Detect which cell encompasses the target text, then output its (X, Y) center coordinate. 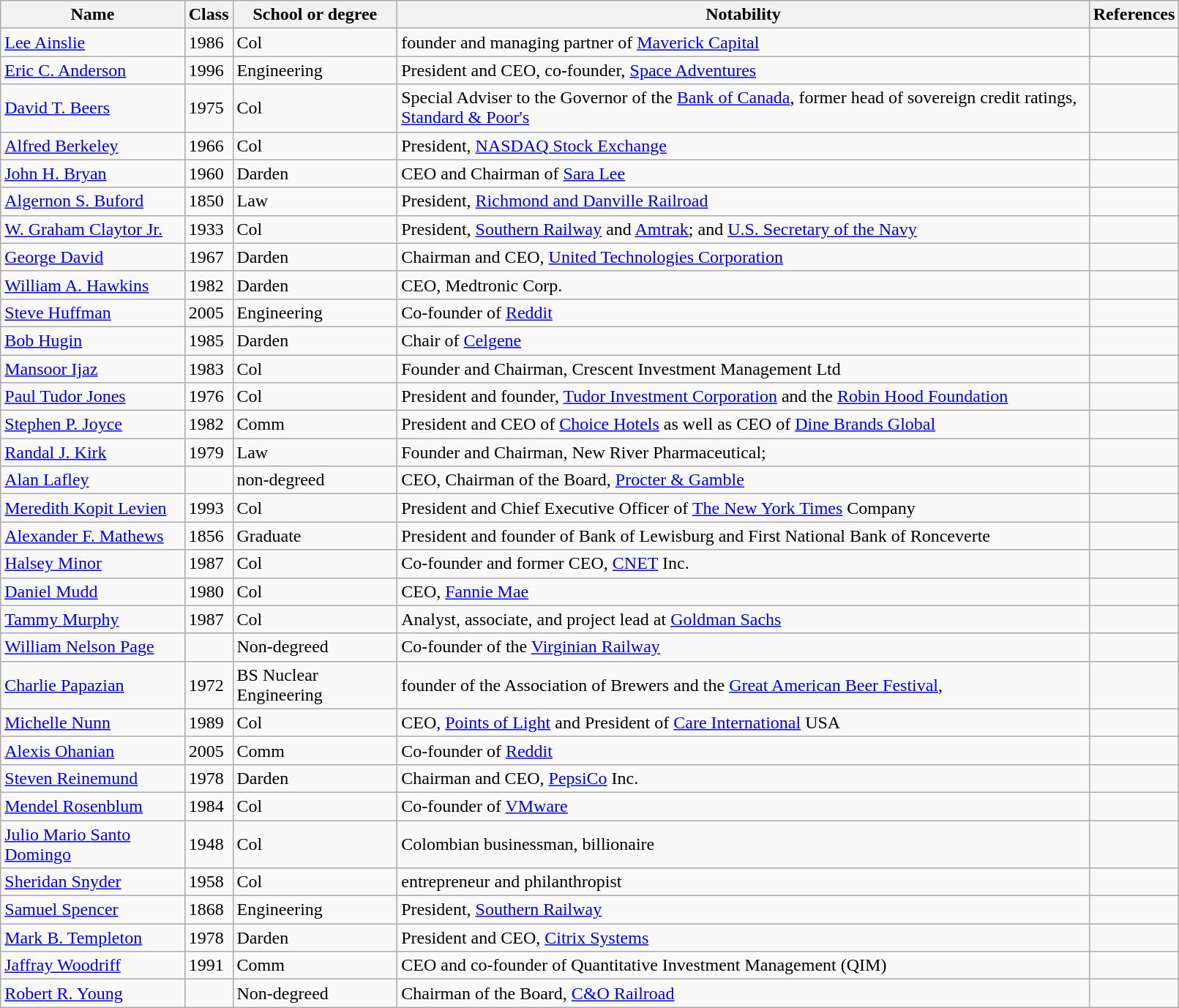
President, NASDAQ Stock Exchange (744, 146)
entrepreneur and philanthropist (744, 882)
Sheridan Snyder (93, 882)
Mansoor Ijaz (93, 368)
Colombian businessman, billionaire (744, 843)
President and founder of Bank of Lewisburg and First National Bank of Ronceverte (744, 536)
President, Southern Railway and Amtrak; and U.S. Secretary of the Navy (744, 229)
Alexis Ohanian (93, 750)
1983 (209, 368)
1966 (209, 146)
founder and managing partner of Maverick Capital (744, 42)
President and CEO of Choice Hotels as well as CEO of Dine Brands Global (744, 425)
W. Graham Claytor Jr. (93, 229)
Chair of Celgene (744, 340)
Robert R. Young (93, 993)
1967 (209, 257)
Daniel Mudd (93, 591)
Co-founder of VMware (744, 806)
Name (93, 15)
Alexander F. Mathews (93, 536)
Lee Ainslie (93, 42)
1975 (209, 108)
Class (209, 15)
Mark B. Templeton (93, 938)
CEO, Fannie Mae (744, 591)
1996 (209, 70)
1960 (209, 173)
Co-founder of the Virginian Railway (744, 647)
Samuel Spencer (93, 910)
Founder and Chairman, New River Pharmaceutical; (744, 452)
1985 (209, 340)
Special Adviser to the Governor of the Bank of Canada, former head of sovereign credit ratings, Standard & Poor's (744, 108)
1979 (209, 452)
References (1134, 15)
Paul Tudor Jones (93, 397)
1856 (209, 536)
1958 (209, 882)
Bob Hugin (93, 340)
1980 (209, 591)
Stephen P. Joyce (93, 425)
Alfred Berkeley (93, 146)
1993 (209, 508)
William A. Hawkins (93, 285)
Jaffray Woodriff (93, 966)
Co-founder and former CEO, CNET Inc. (744, 564)
President, Richmond and Danville Railroad (744, 201)
Mendel Rosenblum (93, 806)
Graduate (315, 536)
School or degree (315, 15)
1986 (209, 42)
Meredith Kopit Levien (93, 508)
1991 (209, 966)
Charlie Papazian (93, 685)
Steven Reinemund (93, 778)
President and CEO, co-founder, Space Adventures (744, 70)
David T. Beers (93, 108)
Founder and Chairman, Crescent Investment Management Ltd (744, 368)
Chairman and CEO, PepsiCo Inc. (744, 778)
1976 (209, 397)
Analyst, associate, and project lead at Goldman Sachs (744, 619)
William Nelson Page (93, 647)
Chairman and CEO, United Technologies Corporation (744, 257)
CEO, Medtronic Corp. (744, 285)
Tammy Murphy (93, 619)
George David (93, 257)
Algernon S. Buford (93, 201)
CEO, Points of Light and President of Care International USA (744, 723)
CEO and co-founder of Quantitative Investment Management (QIM) (744, 966)
President and founder, Tudor Investment Corporation and the Robin Hood Foundation (744, 397)
Steve Huffman (93, 313)
Julio Mario Santo Domingo (93, 843)
Eric C. Anderson (93, 70)
1933 (209, 229)
1989 (209, 723)
BS Nuclear Engineering (315, 685)
Chairman of the Board, C&O Railroad (744, 993)
CEO, Chairman of the Board, Procter & Gamble (744, 480)
1948 (209, 843)
Michelle Nunn (93, 723)
Halsey Minor (93, 564)
1984 (209, 806)
Alan Lafley (93, 480)
CEO and Chairman of Sara Lee (744, 173)
1868 (209, 910)
founder of the Association of Brewers and the Great American Beer Festival, (744, 685)
Randal J. Kirk (93, 452)
John H. Bryan (93, 173)
President and CEO, Citrix Systems (744, 938)
non-degreed (315, 480)
1972 (209, 685)
1850 (209, 201)
Notability (744, 15)
President, Southern Railway (744, 910)
President and Chief Executive Officer of The New York Times Company (744, 508)
